Provide the (X, Y) coordinate of the cell's center where the given text is located.  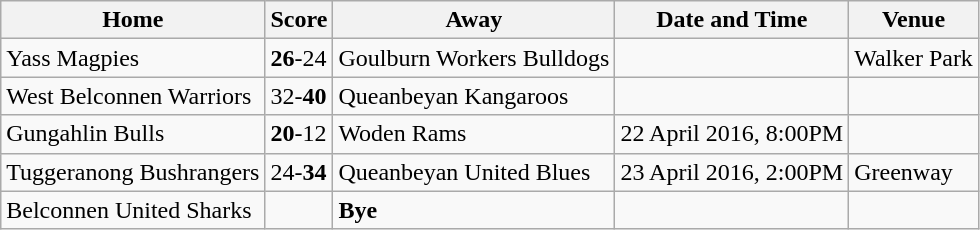
20-12 (299, 134)
Tuggeranong Bushrangers (133, 172)
Goulburn Workers Bulldogs (474, 58)
West Belconnen Warriors (133, 96)
32-40 (299, 96)
23 April 2016, 2:00PM (732, 172)
26-24 (299, 58)
Queanbeyan Kangaroos (474, 96)
Home (133, 20)
Greenway (914, 172)
22 April 2016, 8:00PM (732, 134)
Belconnen United Sharks (133, 210)
Venue (914, 20)
Score (299, 20)
Date and Time (732, 20)
24-34 (299, 172)
Yass Magpies (133, 58)
Gungahlin Bulls (133, 134)
Bye (474, 210)
Away (474, 20)
Queanbeyan United Blues (474, 172)
Walker Park (914, 58)
Woden Rams (474, 134)
